Return the (x, y) coordinate for the center point of the cell that contains the specified text.  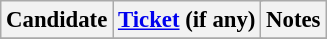
Candidate (57, 20)
Ticket (if any) (187, 20)
Notes (294, 20)
